Search for the cell housing the specified text and yield its [x, y] center coordinate. 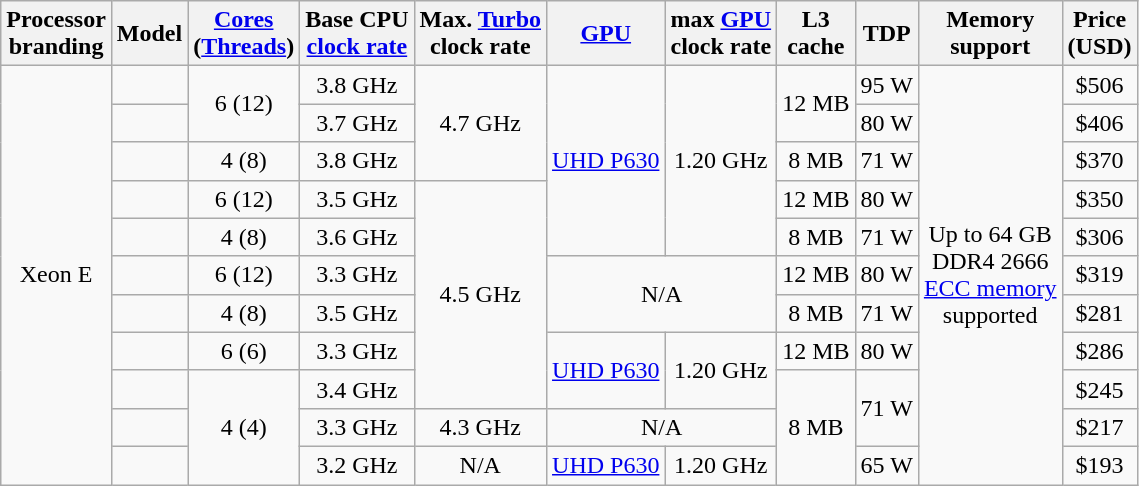
Max. Turboclock rate [480, 34]
Processorbranding [56, 34]
L3cache [816, 34]
$286 [1100, 351]
$506 [1100, 85]
$217 [1100, 427]
$350 [1100, 199]
3.7 GHz [357, 123]
Price(USD) [1100, 34]
4.7 GHz [480, 123]
$306 [1100, 237]
4.5 GHz [480, 294]
$245 [1100, 389]
3.6 GHz [357, 237]
$370 [1100, 161]
$193 [1100, 465]
TDP [886, 34]
GPU [606, 34]
Up to 64 GBDDR4 2666ECC memorysupported [990, 276]
3.2 GHz [357, 465]
3.4 GHz [357, 389]
Model [149, 34]
4 (4) [244, 427]
Xeon E [56, 276]
$319 [1100, 275]
Memorysupport [990, 34]
$281 [1100, 313]
95 W [886, 85]
4.3 GHz [480, 427]
$406 [1100, 123]
6 (6) [244, 351]
Cores(Threads) [244, 34]
65 W [886, 465]
Base CPUclock rate [357, 34]
max GPUclock rate [721, 34]
